Output the [X, Y] coordinate of the center of the cell containing the given text.  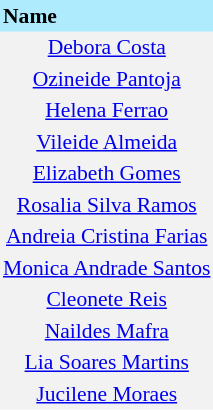
Jucilene Moraes [106, 394]
Elizabeth Gomes [106, 174]
Debora Costa [106, 48]
Vileide Almeida [106, 142]
Cleonete Reis [106, 300]
Rosalia Silva Ramos [106, 205]
Naildes Mafra [106, 331]
Lia Soares Martins [106, 362]
Helena Ferrao [106, 110]
Monica Andrade Santos [106, 268]
Andreia Cristina Farias [106, 236]
Name [106, 16]
Ozineide Pantoja [106, 79]
